From the cell containing the given text, extract its center point as (X, Y) coordinate. 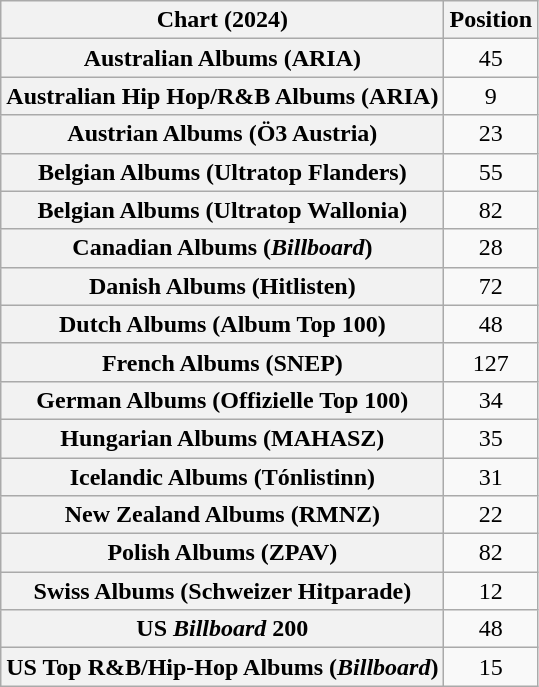
Canadian Albums (Billboard) (222, 248)
12 (491, 591)
New Zealand Albums (RMNZ) (222, 515)
45 (491, 58)
72 (491, 286)
35 (491, 438)
Swiss Albums (Schweizer Hitparade) (222, 591)
55 (491, 172)
Australian Hip Hop/R&B Albums (ARIA) (222, 96)
Chart (2024) (222, 20)
Danish Albums (Hitlisten) (222, 286)
Dutch Albums (Album Top 100) (222, 324)
Icelandic Albums (Tónlistinn) (222, 477)
German Albums (Offizielle Top 100) (222, 400)
127 (491, 362)
34 (491, 400)
15 (491, 667)
28 (491, 248)
9 (491, 96)
US Billboard 200 (222, 629)
23 (491, 134)
Position (491, 20)
Belgian Albums (Ultratop Wallonia) (222, 210)
31 (491, 477)
French Albums (SNEP) (222, 362)
Austrian Albums (Ö3 Austria) (222, 134)
Australian Albums (ARIA) (222, 58)
Belgian Albums (Ultratop Flanders) (222, 172)
Polish Albums (ZPAV) (222, 553)
US Top R&B/Hip-Hop Albums (Billboard) (222, 667)
Hungarian Albums (MAHASZ) (222, 438)
22 (491, 515)
